Return [x, y] of the center of cell containing provided text 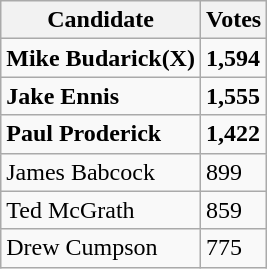
Paul Proderick [101, 134]
1,594 [233, 58]
899 [233, 172]
859 [233, 210]
Ted McGrath [101, 210]
775 [233, 248]
Votes [233, 20]
Candidate [101, 20]
Jake Ennis [101, 96]
Drew Cumpson [101, 248]
James Babcock [101, 172]
1,555 [233, 96]
Mike Budarick(X) [101, 58]
1,422 [233, 134]
